Identify which cell holds the provided text, then report its [x, y] central coordinate. 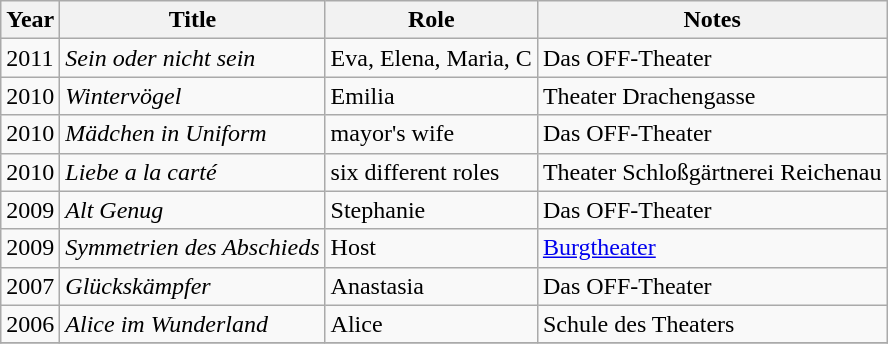
Schule des Theaters [712, 324]
2011 [30, 58]
Theater Drachengasse [712, 96]
Liebe a la carté [192, 172]
Burgtheater [712, 248]
Symmetrien des Abschieds [192, 248]
mayor's wife [431, 134]
Mädchen in Uniform [192, 134]
Alice [431, 324]
Alt Genug [192, 210]
six different roles [431, 172]
Sein oder nicht sein [192, 58]
Host [431, 248]
2007 [30, 286]
Alice im Wunderland [192, 324]
Title [192, 20]
Stephanie [431, 210]
Anastasia [431, 286]
Year [30, 20]
Notes [712, 20]
Glückskämpfer [192, 286]
Role [431, 20]
Theater Schloßgärtnerei Reichenau [712, 172]
Eva, Elena, Maria, C [431, 58]
Wintervögel [192, 96]
Emilia [431, 96]
2006 [30, 324]
